Return the (x, y) coordinate for the center point of the cell that contains the specified text.  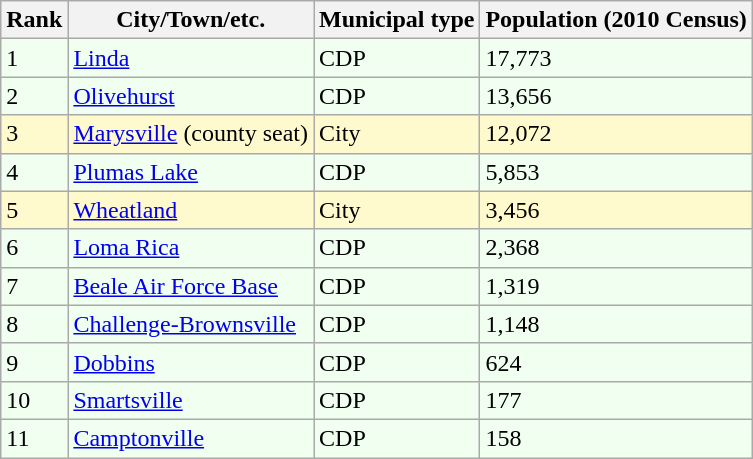
11 (34, 438)
177 (616, 400)
2,368 (616, 248)
Linda (191, 58)
Dobbins (191, 362)
7 (34, 286)
1,148 (616, 324)
City/Town/etc. (191, 20)
Marysville (county seat) (191, 134)
3 (34, 134)
Camptonville (191, 438)
Smartsville (191, 400)
158 (616, 438)
4 (34, 172)
6 (34, 248)
Rank (34, 20)
1 (34, 58)
Loma Rica (191, 248)
Municipal type (397, 20)
12,072 (616, 134)
8 (34, 324)
Plumas Lake (191, 172)
Olivehurst (191, 96)
5,853 (616, 172)
2 (34, 96)
13,656 (616, 96)
17,773 (616, 58)
Challenge-Brownsville (191, 324)
624 (616, 362)
1,319 (616, 286)
10 (34, 400)
5 (34, 210)
3,456 (616, 210)
Population (2010 Census) (616, 20)
Wheatland (191, 210)
9 (34, 362)
Beale Air Force Base (191, 286)
